Return the (X, Y) coordinate for the center point of the cell that contains the specified text.  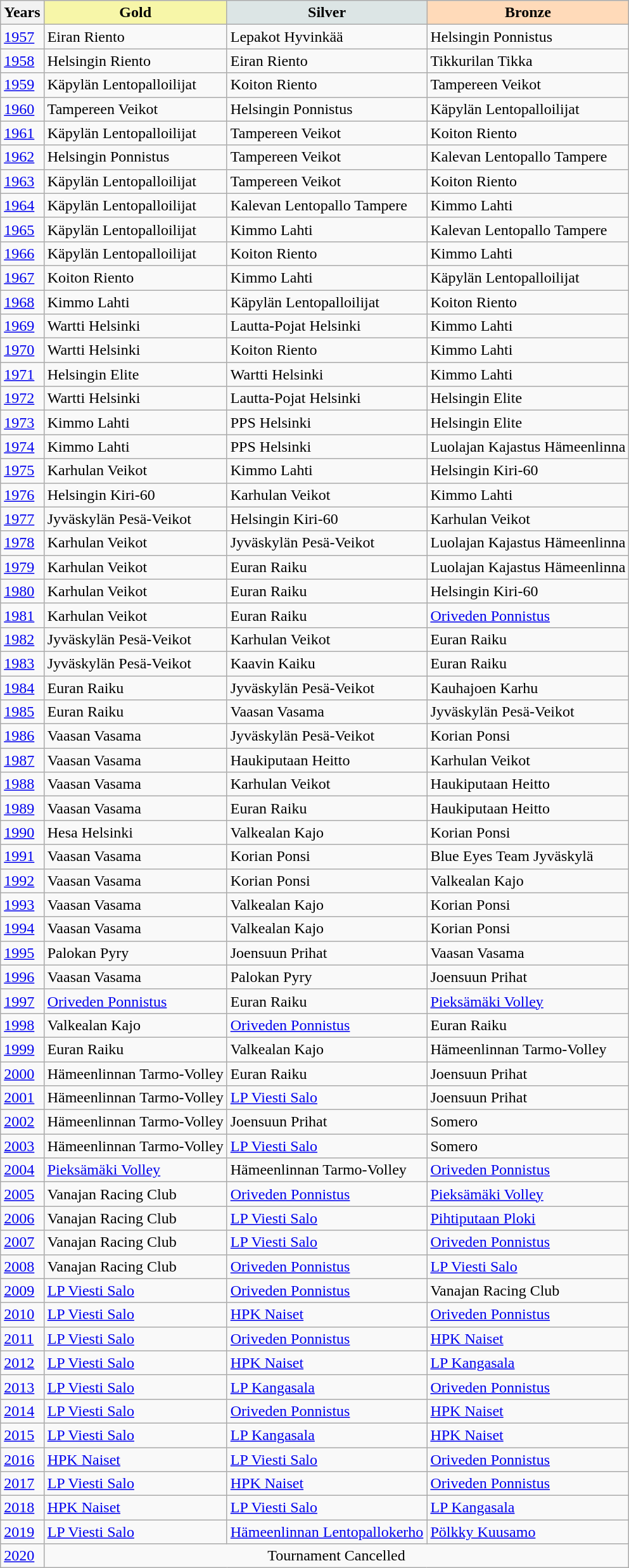
Lepakot Hyvinkää (327, 37)
2019 (22, 1532)
Hämeenlinnan Lentopallokerho (327, 1532)
2016 (22, 1459)
1990 (22, 832)
Gold (136, 13)
Tikkurilan Tikka (528, 61)
1975 (22, 471)
Blue Eyes Team Jyväskylä (528, 857)
1961 (22, 133)
1958 (22, 61)
2020 (22, 1556)
2002 (22, 1122)
1983 (22, 663)
2004 (22, 1170)
1982 (22, 639)
1981 (22, 615)
1988 (22, 784)
1972 (22, 398)
1976 (22, 495)
Kauhajoen Karhu (528, 687)
Tournament Cancelled (336, 1556)
1974 (22, 447)
2007 (22, 1242)
2015 (22, 1435)
1959 (22, 85)
1977 (22, 519)
1963 (22, 181)
1996 (22, 977)
2014 (22, 1411)
2005 (22, 1194)
1978 (22, 543)
1966 (22, 253)
1965 (22, 229)
Pölkky Kuusamo (528, 1532)
1987 (22, 760)
2011 (22, 1339)
1980 (22, 591)
2010 (22, 1315)
2009 (22, 1291)
1971 (22, 374)
2003 (22, 1146)
1957 (22, 37)
1984 (22, 687)
1991 (22, 857)
1970 (22, 350)
Hesa Helsinki (136, 832)
2017 (22, 1484)
1962 (22, 157)
1964 (22, 205)
1985 (22, 712)
2013 (22, 1387)
1998 (22, 1025)
2000 (22, 1074)
1967 (22, 277)
1973 (22, 423)
1960 (22, 109)
Helsingin Riento (136, 61)
Kaavin Kaiku (327, 663)
Silver (327, 13)
2008 (22, 1266)
1986 (22, 736)
1995 (22, 953)
1968 (22, 302)
1994 (22, 929)
1969 (22, 326)
1979 (22, 567)
Bronze (528, 13)
1989 (22, 808)
2001 (22, 1098)
1997 (22, 1001)
2012 (22, 1363)
1999 (22, 1049)
2006 (22, 1218)
Years (22, 13)
2018 (22, 1508)
1992 (22, 881)
Pihtiputaan Ploki (528, 1218)
1993 (22, 905)
